Return the (X, Y) coordinate for the center point of the cell that contains the specified text.  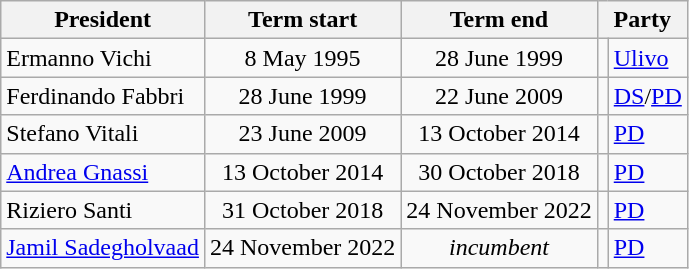
Term end (499, 20)
Stefano Vitali (103, 134)
31 October 2018 (302, 210)
Andrea Gnassi (103, 172)
Ferdinando Fabbri (103, 96)
Ermanno Vichi (103, 58)
President (103, 20)
30 October 2018 (499, 172)
Party (642, 20)
Term start (302, 20)
23 June 2009 (302, 134)
incumbent (499, 248)
22 June 2009 (499, 96)
8 May 1995 (302, 58)
Riziero Santi (103, 210)
DS/PD (648, 96)
Jamil Sadegholvaad (103, 248)
Ulivo (648, 58)
